Search for the cell housing the specified text and yield its [X, Y] center coordinate. 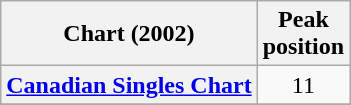
Canadian Singles Chart [129, 85]
11 [303, 85]
Peakposition [303, 34]
Chart (2002) [129, 34]
